Pinpoint the cell where the given text exists, returning its [x, y] midpoint coordinate. 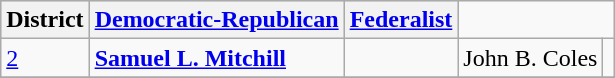
Samuel L. Mitchill [216, 58]
Federalist [401, 20]
2 [45, 58]
John B. Coles [530, 58]
Democratic-Republican [216, 20]
District [45, 20]
